Output the [x, y] coordinate of the center of the cell containing the given text.  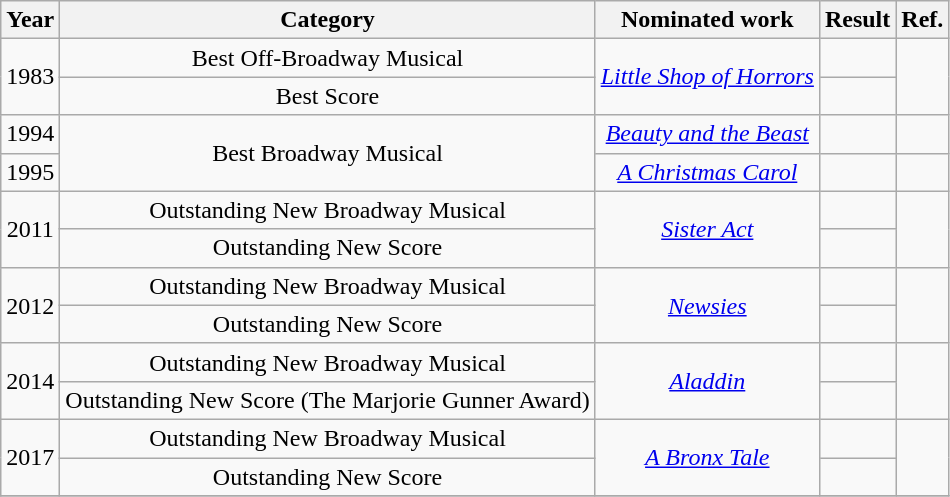
Sister Act [707, 229]
Nominated work [707, 20]
1983 [30, 77]
1994 [30, 134]
A Christmas Carol [707, 172]
2014 [30, 381]
Newsies [707, 305]
Beauty and the Beast [707, 134]
Aladdin [707, 381]
Result [857, 20]
Outstanding New Score (The Marjorie Gunner Award) [328, 400]
Best Broadway Musical [328, 153]
Category [328, 20]
Little Shop of Horrors [707, 77]
A Bronx Tale [707, 457]
1995 [30, 172]
Ref. [922, 20]
2012 [30, 305]
Best Off-Broadway Musical [328, 58]
Best Score [328, 96]
Year [30, 20]
2011 [30, 229]
2017 [30, 457]
